Output the (X, Y) coordinate of the center of the cell containing the given text.  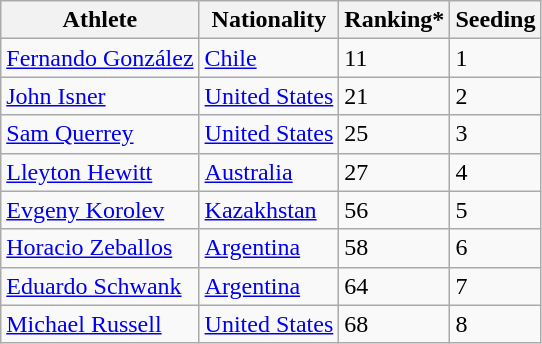
8 (496, 324)
3 (496, 134)
64 (394, 286)
2 (496, 96)
Seeding (496, 20)
Lleyton Hewitt (100, 172)
Kazakhstan (269, 210)
4 (496, 172)
1 (496, 58)
Evgeny Korolev (100, 210)
Sam Querrey (100, 134)
John Isner (100, 96)
Chile (269, 58)
25 (394, 134)
21 (394, 96)
68 (394, 324)
Ranking* (394, 20)
Fernando González (100, 58)
Horacio Zeballos (100, 248)
6 (496, 248)
Michael Russell (100, 324)
Australia (269, 172)
Athlete (100, 20)
Nationality (269, 20)
5 (496, 210)
11 (394, 58)
27 (394, 172)
56 (394, 210)
7 (496, 286)
Eduardo Schwank (100, 286)
58 (394, 248)
